Find where the given text appears and provide that cell's center as (X, Y) coordinate. 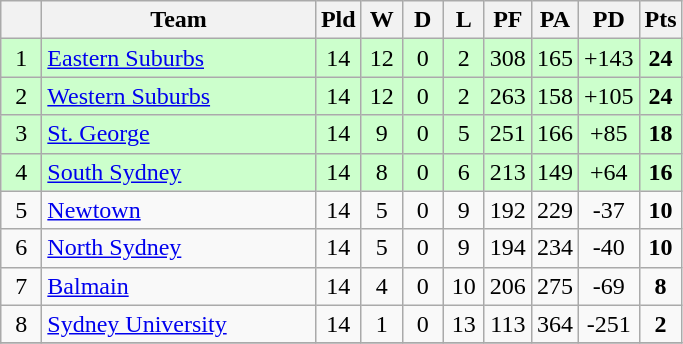
308 (508, 58)
158 (554, 96)
251 (508, 134)
-37 (608, 210)
Pld (338, 20)
16 (660, 172)
+85 (608, 134)
St. George (179, 134)
234 (554, 248)
7 (22, 286)
Pts (660, 20)
275 (554, 286)
South Sydney (179, 172)
165 (554, 58)
149 (554, 172)
D (422, 20)
Eastern Suburbs (179, 58)
Newtown (179, 210)
194 (508, 248)
North Sydney (179, 248)
Sydney University (179, 324)
PD (608, 20)
PA (554, 20)
263 (508, 96)
W (382, 20)
PF (508, 20)
166 (554, 134)
-251 (608, 324)
364 (554, 324)
L (464, 20)
113 (508, 324)
Balmain (179, 286)
Team (179, 20)
13 (464, 324)
229 (554, 210)
+105 (608, 96)
18 (660, 134)
Western Suburbs (179, 96)
3 (22, 134)
-40 (608, 248)
+143 (608, 58)
213 (508, 172)
192 (508, 210)
+64 (608, 172)
-69 (608, 286)
206 (508, 286)
